Detect which cell encompasses the target text, then output its [X, Y] center coordinate. 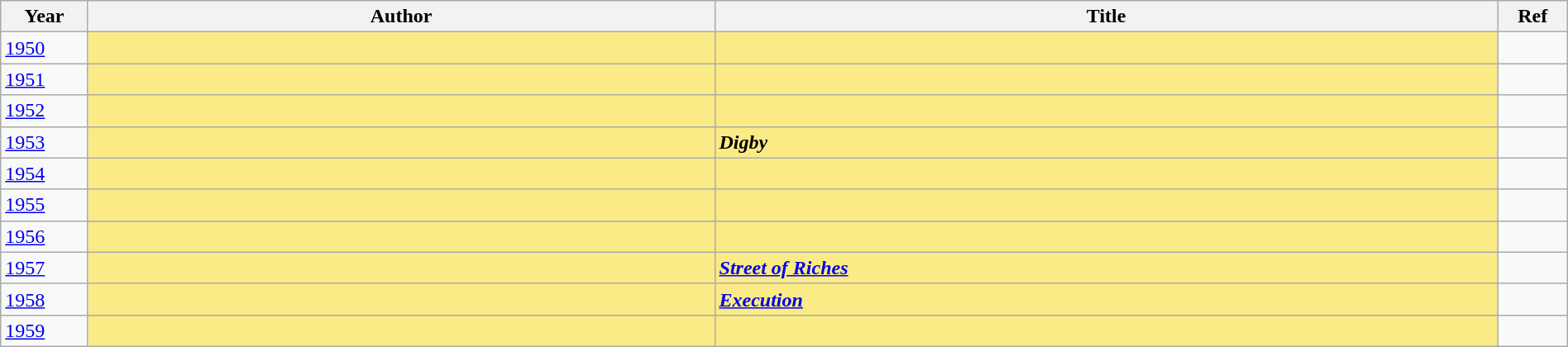
1950 [45, 48]
1955 [45, 205]
1953 [45, 142]
1954 [45, 173]
Year [45, 17]
1952 [45, 111]
Ref [1532, 17]
Title [1107, 17]
1959 [45, 330]
Street of Riches [1107, 268]
Author [401, 17]
1958 [45, 299]
1956 [45, 236]
Digby [1107, 142]
Execution [1107, 299]
1951 [45, 79]
1957 [45, 268]
